Identify which cell holds the provided text, then report its (x, y) central coordinate. 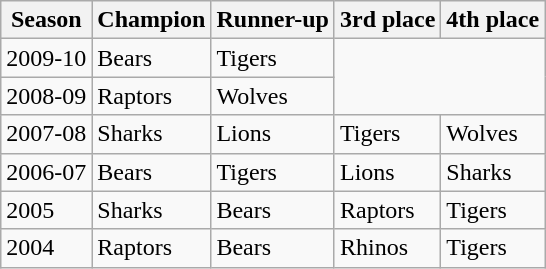
2006-07 (46, 172)
2004 (46, 248)
2008-09 (46, 96)
Champion (152, 20)
2007-08 (46, 134)
3rd place (387, 20)
2009-10 (46, 58)
Rhinos (387, 248)
Season (46, 20)
4th place (493, 20)
Runner-up (273, 20)
2005 (46, 210)
